Output the (X, Y) coordinate of the center of the cell containing the given text.  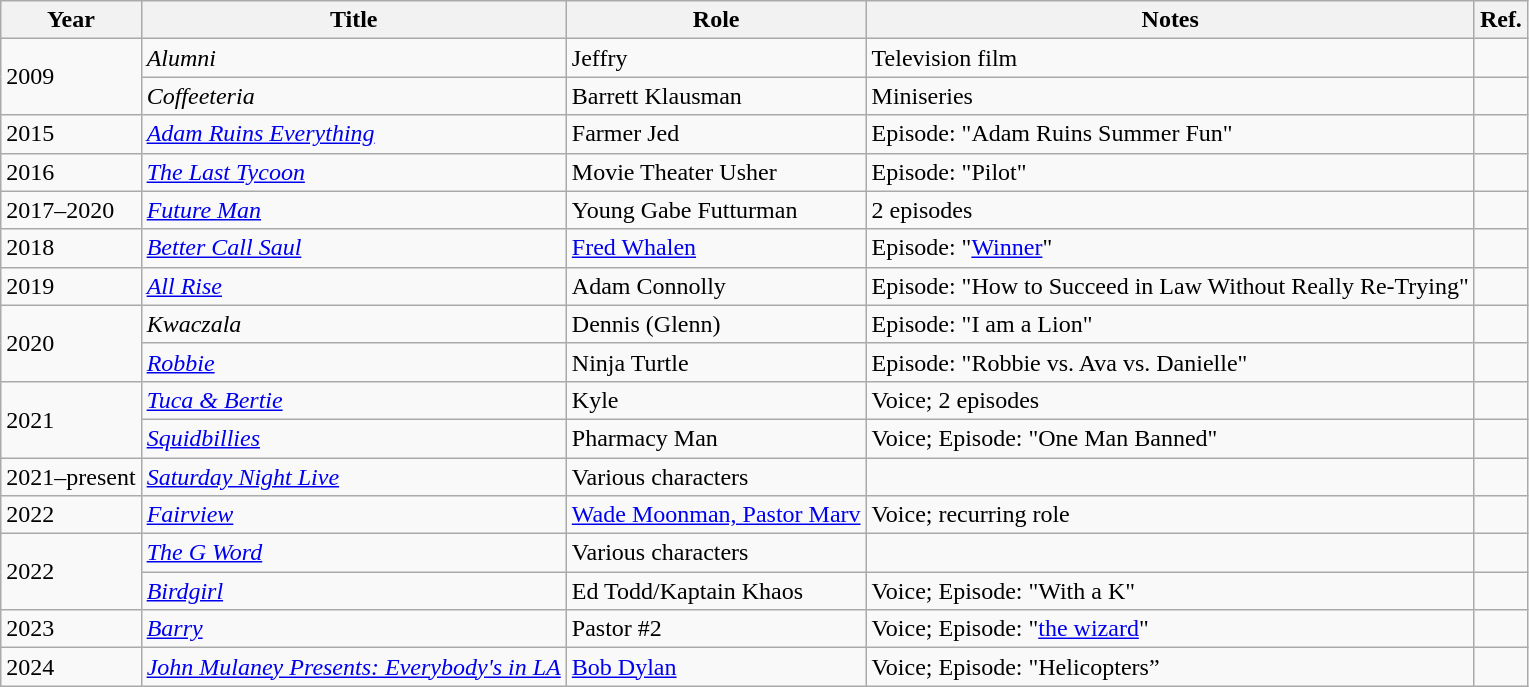
Jeffry (716, 58)
Young Gabe Futturman (716, 210)
Alumni (354, 58)
Pastor #2 (716, 629)
Television film (1170, 58)
Kyle (716, 400)
Episode: "Pilot" (1170, 172)
2018 (71, 248)
Episode: "Winner" (1170, 248)
Future Man (354, 210)
Kwaczala (354, 324)
Year (71, 20)
Voice; Episode: "the wizard" (1170, 629)
Bob Dylan (716, 667)
Farmer Jed (716, 134)
Pharmacy Man (716, 438)
Adam Connolly (716, 286)
2015 (71, 134)
Voice; recurring role (1170, 515)
Barry (354, 629)
2016 (71, 172)
2020 (71, 343)
The G Word (354, 553)
John Mulaney Presents: Everybody's in LA (354, 667)
Ref. (1500, 20)
Wade Moonman, Pastor Marv (716, 515)
Voice; 2 episodes (1170, 400)
Role (716, 20)
Episode: "I am a Lion" (1170, 324)
Fred Whalen (716, 248)
Squidbillies (354, 438)
Adam Ruins Everything (354, 134)
All Rise (354, 286)
Robbie (354, 362)
Movie Theater Usher (716, 172)
The Last Tycoon (354, 172)
Tuca & Bertie (354, 400)
Ninja Turtle (716, 362)
2021 (71, 419)
2019 (71, 286)
Title (354, 20)
Saturday Night Live (354, 477)
Fairview (354, 515)
2021–present (71, 477)
Voice; Episode: "One Man Banned" (1170, 438)
Coffeeteria (354, 96)
Miniseries (1170, 96)
Episode: "How to Succeed in Law Without Really Re-Trying" (1170, 286)
Dennis (Glenn) (716, 324)
2009 (71, 77)
Birdgirl (354, 591)
2017–2020 (71, 210)
2023 (71, 629)
Voice; Episode: "Helicopters” (1170, 667)
Better Call Saul (354, 248)
2 episodes (1170, 210)
Ed Todd/Kaptain Khaos (716, 591)
Notes (1170, 20)
Episode: "Adam Ruins Summer Fun" (1170, 134)
Voice; Episode: "With a K" (1170, 591)
2024 (71, 667)
Barrett Klausman (716, 96)
Episode: "Robbie vs. Ava vs. Danielle" (1170, 362)
